Return (X, Y) of the center of cell containing provided text 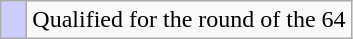
Qualified for the round of the 64 (189, 20)
